Output the [x, y] coordinate of the center of the cell containing the given text.  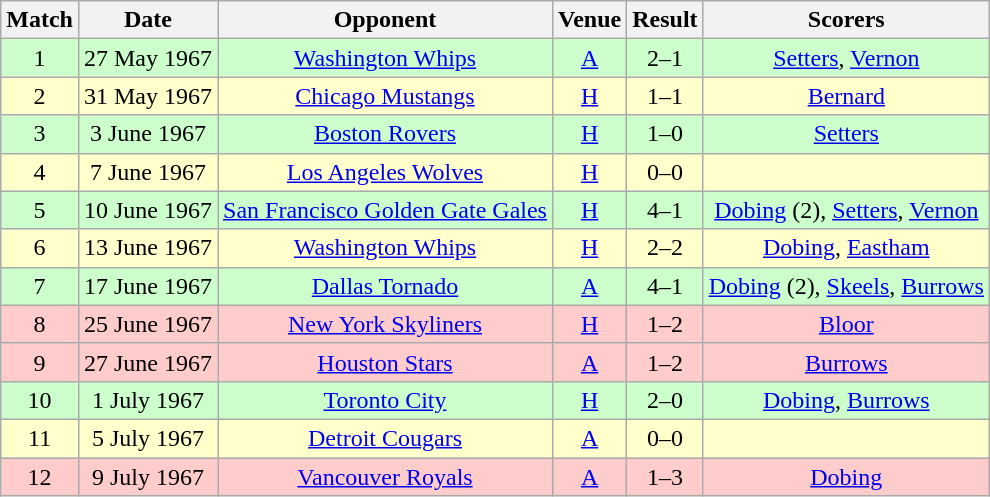
Dobing (2), Setters, Vernon [846, 210]
Chicago Mustangs [386, 96]
27 June 1967 [148, 362]
Detroit Cougars [386, 438]
2 [40, 96]
1–1 [665, 96]
San Francisco Golden Gate Gales [386, 210]
Dobing [846, 477]
1 [40, 58]
25 June 1967 [148, 324]
Scorers [846, 20]
Match [40, 20]
2–2 [665, 248]
Los Angeles Wolves [386, 172]
7 June 1967 [148, 172]
2–0 [665, 400]
12 [40, 477]
Date [148, 20]
1–3 [665, 477]
Burrows [846, 362]
5 [40, 210]
11 [40, 438]
1 July 1967 [148, 400]
Result [665, 20]
6 [40, 248]
3 [40, 134]
8 [40, 324]
31 May 1967 [148, 96]
7 [40, 286]
Dobing, Eastham [846, 248]
Dallas Tornado [386, 286]
9 [40, 362]
Bernard [846, 96]
17 June 1967 [148, 286]
Bloor [846, 324]
Toronto City [386, 400]
Venue [589, 20]
Boston Rovers [386, 134]
13 June 1967 [148, 248]
10 [40, 400]
10 June 1967 [148, 210]
Dobing, Burrows [846, 400]
Setters, Vernon [846, 58]
5 July 1967 [148, 438]
1–0 [665, 134]
9 July 1967 [148, 477]
4 [40, 172]
27 May 1967 [148, 58]
3 June 1967 [148, 134]
Houston Stars [386, 362]
New York Skyliners [386, 324]
Setters [846, 134]
Vancouver Royals [386, 477]
Dobing (2), Skeels, Burrows [846, 286]
Opponent [386, 20]
2–1 [665, 58]
